Pinpoint the cell where the given text exists, returning its (X, Y) midpoint coordinate. 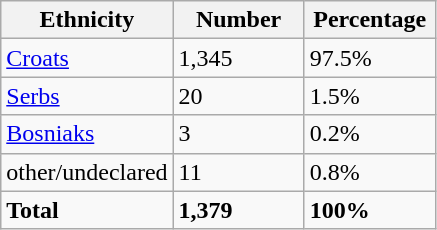
Croats (87, 58)
Serbs (87, 96)
1,345 (238, 58)
3 (238, 134)
100% (370, 210)
Ethnicity (87, 20)
Total (87, 210)
1.5% (370, 96)
1,379 (238, 210)
11 (238, 172)
other/undeclared (87, 172)
0.2% (370, 134)
Bosniaks (87, 134)
20 (238, 96)
Number (238, 20)
0.8% (370, 172)
97.5% (370, 58)
Percentage (370, 20)
